Extract the [X, Y] coordinate from the center of the cell holding the provided text.  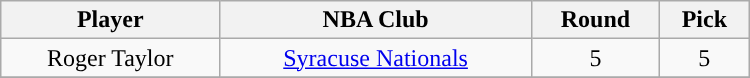
Syracuse Nationals [376, 58]
NBA Club [376, 20]
Player [110, 20]
Pick [704, 20]
Roger Taylor [110, 58]
Round [595, 20]
